Capture the cell that displays the provided text and extract its (x, y) central coordinate. 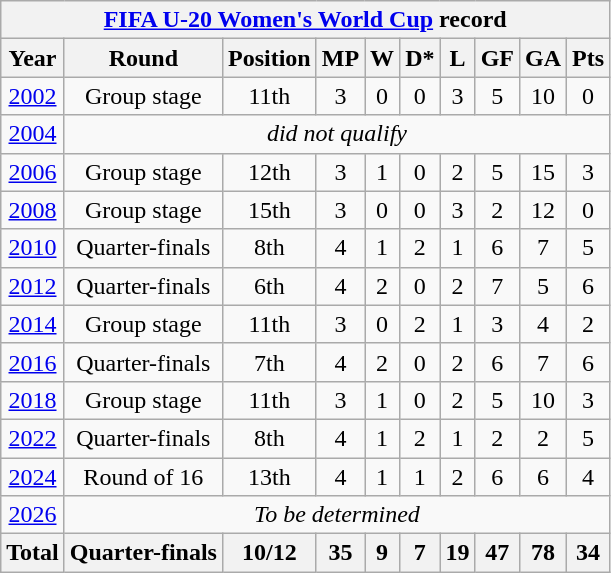
2002 (33, 96)
19 (458, 553)
To be determined (336, 515)
2022 (33, 438)
GF (497, 58)
7th (269, 362)
2012 (33, 286)
6th (269, 286)
12th (269, 172)
2016 (33, 362)
Year (33, 58)
W (382, 58)
47 (497, 553)
GA (542, 58)
2018 (33, 400)
Total (33, 553)
Round (143, 58)
Position (269, 58)
Round of 16 (143, 477)
10/12 (269, 553)
did not qualify (336, 134)
2008 (33, 210)
15th (269, 210)
35 (340, 553)
12 (542, 210)
2006 (33, 172)
78 (542, 553)
13th (269, 477)
2024 (33, 477)
2004 (33, 134)
Pts (588, 58)
L (458, 58)
2010 (33, 248)
MP (340, 58)
2014 (33, 324)
2026 (33, 515)
34 (588, 553)
D* (420, 58)
9 (382, 553)
15 (542, 172)
FIFA U-20 Women's World Cup record (306, 20)
